Determine the [x, y] coordinate at the center of the cell enclosing the given text.  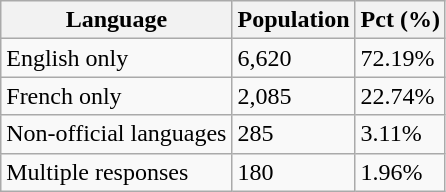
Multiple responses [116, 172]
180 [294, 172]
22.74% [400, 96]
285 [294, 134]
French only [116, 96]
Language [116, 20]
72.19% [400, 58]
English only [116, 58]
Pct (%) [400, 20]
Population [294, 20]
Non-official languages [116, 134]
3.11% [400, 134]
6,620 [294, 58]
2,085 [294, 96]
1.96% [400, 172]
